Provide the [x, y] coordinate of the cell's center where the given text is located.  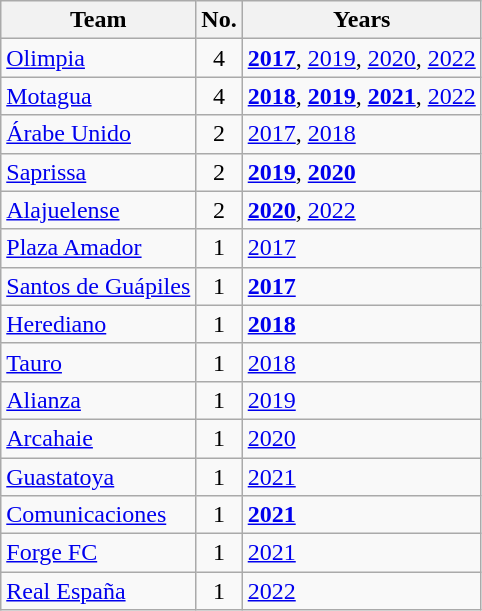
Team [98, 20]
Tauro [98, 362]
2019, 2020 [362, 172]
2020, 2022 [362, 210]
2018, 2019, 2021, 2022 [362, 96]
Alianza [98, 400]
Comunicaciones [98, 515]
2020 [362, 438]
2019 [362, 400]
Saprissa [98, 172]
Forge FC [98, 553]
Alajuelense [98, 210]
Years [362, 20]
Santos de Guápiles [98, 286]
Real España [98, 591]
Árabe Unido [98, 134]
2022 [362, 591]
2017, 2018 [362, 134]
Plaza Amador [98, 248]
No. [219, 20]
2017, 2019, 2020, 2022 [362, 58]
Guastatoya [98, 477]
Arcahaie [98, 438]
Motagua [98, 96]
Olimpia [98, 58]
Herediano [98, 324]
